Find where the given text appears and provide that cell's center as (x, y) coordinate. 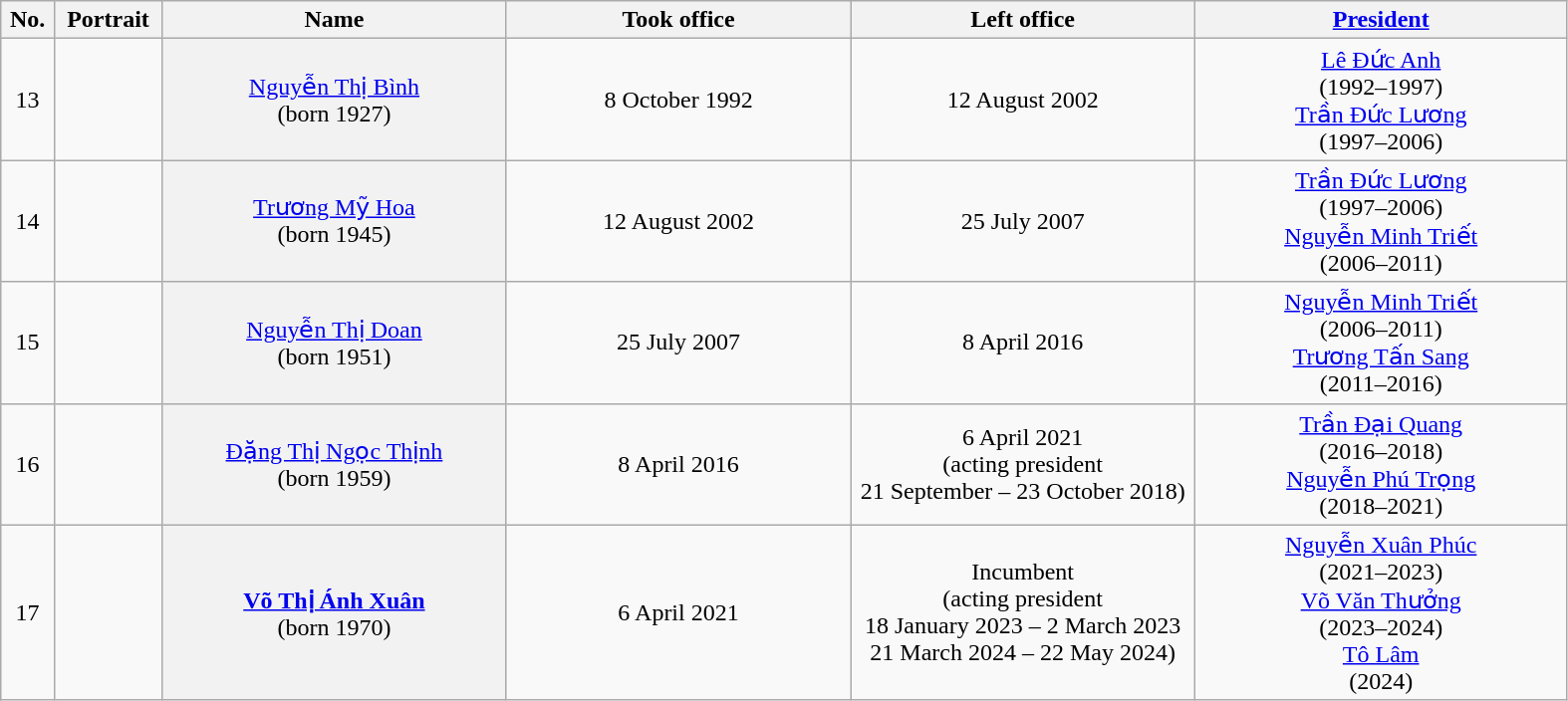
Portrait (108, 20)
Took office (678, 20)
Võ Thị Ánh Xuân(born 1970) (335, 612)
14 (28, 221)
Trần Đức Lương(1997–2006)Nguyễn Minh Triết(2006–2011) (1381, 221)
13 (28, 100)
Nguyễn Xuân Phúc(2021–2023)Võ Văn Thưởng(2023–2024)Tô Lâm(2024) (1381, 612)
Nguyễn Thị Bình(born 1927) (335, 100)
Lê Đức Anh(1992–1997)Trần Đức Lương(1997–2006) (1381, 100)
16 (28, 464)
8 October 1992 (678, 100)
Trương Mỹ Hoa(born 1945) (335, 221)
President (1381, 20)
6 April 2021 (678, 612)
6 April 2021(acting president21 September – 23 October 2018) (1023, 464)
Trần Đại Quang(2016–2018)Nguyễn Phú Trọng(2018–2021) (1381, 464)
Name (335, 20)
Đặng Thị Ngọc Thịnh (born 1959) (335, 464)
Left office (1023, 20)
Nguyễn Thị Doan(born 1951) (335, 343)
17 (28, 612)
Incumbent(acting president18 January 2023 – 2 March 202321 March 2024 – 22 May 2024) (1023, 612)
15 (28, 343)
No. (28, 20)
Nguyễn Minh Triết(2006–2011)Trương Tấn Sang(2011–2016) (1381, 343)
